For the text-containing cell, return its midpoint in (x, y) coordinate format. 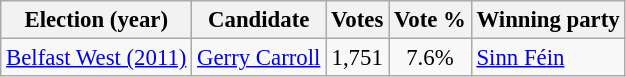
Sinn Féin (548, 58)
Gerry Carroll (259, 58)
Belfast West (2011) (96, 58)
Votes (358, 20)
1,751 (358, 58)
Winning party (548, 20)
Candidate (259, 20)
7.6% (430, 58)
Election (year) (96, 20)
Vote % (430, 20)
